Extract the (x, y) coordinate from the center of the cell holding the provided text.  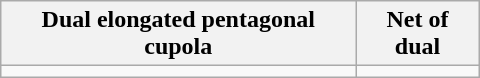
Net of dual (418, 34)
Dual elongated pentagonal cupola (178, 34)
